Determine the [X, Y] coordinate at the center of the cell enclosing the given text.  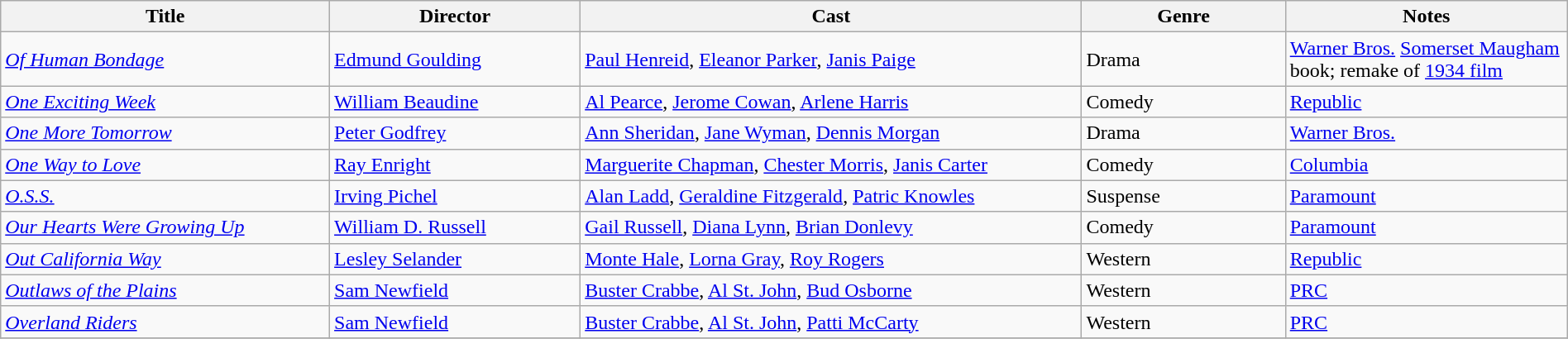
Overland Riders [165, 322]
Cast [831, 17]
Monte Hale, Lorna Gray, Roy Rogers [831, 259]
Peter Godfrey [455, 133]
Genre [1183, 17]
Out California Way [165, 259]
One Way to Love [165, 165]
Notes [1426, 17]
Alan Ladd, Geraldine Fitzgerald, Patric Knowles [831, 196]
Ann Sheridan, Jane Wyman, Dennis Morgan [831, 133]
Suspense [1183, 196]
Edmund Goulding [455, 60]
Warner Bros. Somerset Maugham book; remake of 1934 film [1426, 60]
Ray Enright [455, 165]
Lesley Selander [455, 259]
Al Pearce, Jerome Cowan, Arlene Harris [831, 102]
Warner Bros. [1426, 133]
Our Hearts Were Growing Up [165, 227]
Gail Russell, Diana Lynn, Brian Donlevy [831, 227]
Irving Pichel [455, 196]
Buster Crabbe, Al St. John, Patti McCarty [831, 322]
One Exciting Week [165, 102]
Director [455, 17]
Marguerite Chapman, Chester Morris, Janis Carter [831, 165]
One More Tomorrow [165, 133]
Outlaws of the Plains [165, 290]
Of Human Bondage [165, 60]
O.S.S. [165, 196]
William D. Russell [455, 227]
Columbia [1426, 165]
Title [165, 17]
Paul Henreid, Eleanor Parker, Janis Paige [831, 60]
Buster Crabbe, Al St. John, Bud Osborne [831, 290]
William Beaudine [455, 102]
